Find where the given text appears and provide that cell's center as (X, Y) coordinate. 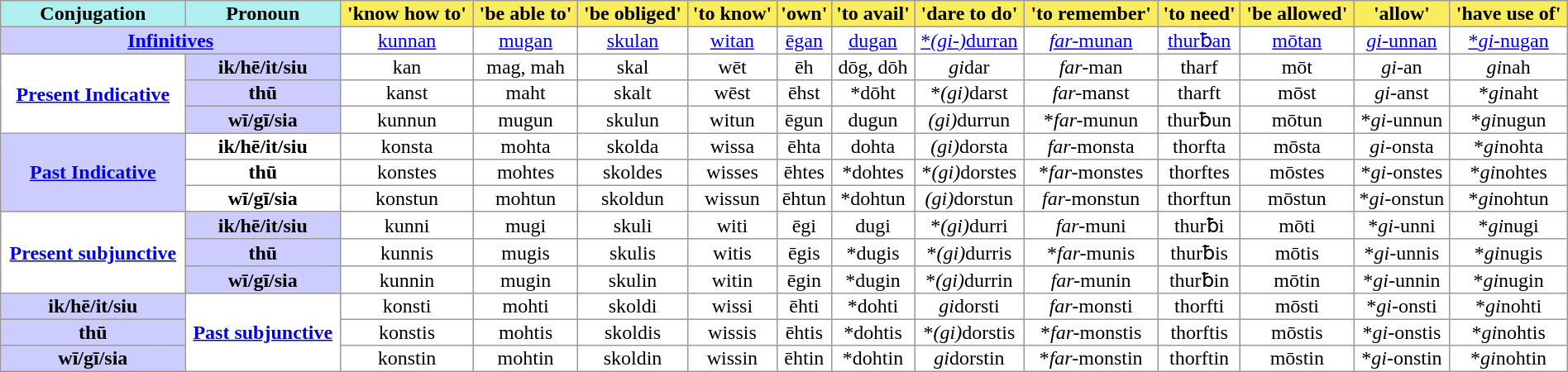
skal (633, 67)
*dohtun (873, 198)
*ginohtin (1508, 359)
ēgun (805, 119)
konstes (407, 173)
mōt (1297, 67)
skoldis (633, 332)
skulin (633, 279)
skoldi (633, 307)
*gi-onstes (1402, 173)
*ginohti (1508, 307)
*dohtes (873, 173)
ēhtis (805, 332)
Present subjunctive (93, 253)
*(gi)dorstes (969, 173)
*gi-unnin (1402, 279)
mōsti (1297, 307)
mōst (1297, 93)
thorftes (1199, 173)
far-muni (1091, 225)
skulis (633, 253)
ginah (1508, 67)
wisses (732, 173)
ēhta (805, 146)
ēhti (805, 307)
skoldun (633, 198)
skoldin (633, 359)
konstin (407, 359)
mōtin (1297, 279)
thorftun (1199, 198)
dugun (873, 119)
*far-monstes (1091, 173)
Infinitives (170, 40)
*ginohtun (1508, 198)
skalt (633, 93)
mōstis (1297, 332)
gi-anst (1402, 93)
*far-munis (1091, 253)
dōg, dōh (873, 67)
witis (732, 253)
'to know' (732, 14)
gidorsti (969, 307)
dugan (873, 40)
*(gi)darst (969, 93)
*gi-unni (1402, 225)
mohtin (525, 359)
*far-monstis (1091, 332)
mohti (525, 307)
mōstes (1297, 173)
far-man (1091, 67)
*(gi-)durran (969, 40)
wēt (732, 67)
thurƀis (1199, 253)
mohtis (525, 332)
mohta (525, 146)
tharft (1199, 93)
'be able to' (525, 14)
wissa (732, 146)
Past subjunctive (263, 332)
ēhtin (805, 359)
kanst (407, 93)
ēh (805, 67)
*far-monstin (1091, 359)
Pronoun (263, 14)
*ginohtes (1508, 173)
*gi-onsti (1402, 307)
*gi-onstun (1402, 198)
far-manst (1091, 93)
dugi (873, 225)
'own' (805, 14)
wissi (732, 307)
*dohtin (873, 359)
mohtes (525, 173)
thorfti (1199, 307)
(gi)dorstun (969, 198)
*ginugi (1508, 225)
'to avail' (873, 14)
thorfta (1199, 146)
mag, mah (525, 67)
konsti (407, 307)
mōsta (1297, 146)
wissin (732, 359)
mōtun (1297, 119)
konsta (407, 146)
Conjugation (93, 14)
tharf (1199, 67)
*ginugin (1508, 279)
ēhst (805, 93)
*dohtis (873, 332)
thurƀun (1199, 119)
gi-onsta (1402, 146)
ēgi (805, 225)
*dōht (873, 93)
*gi-unnun (1402, 119)
*ginugun (1508, 119)
mōti (1297, 225)
far-monstun (1091, 198)
mōtan (1297, 40)
*(gi)durrin (969, 279)
'allow' (1402, 14)
'to need' (1199, 14)
*ginohtis (1508, 332)
witi (732, 225)
*ginaht (1508, 93)
witun (732, 119)
*dugis (873, 253)
*gi-onstis (1402, 332)
kunni (407, 225)
*far-munun (1091, 119)
witan (732, 40)
far-munin (1091, 279)
*(gi)durris (969, 253)
*gi-unnis (1402, 253)
mōstun (1297, 198)
kunnin (407, 279)
thorftis (1199, 332)
witin (732, 279)
mugun (525, 119)
gidorstin (969, 359)
thurƀi (1199, 225)
far-monsta (1091, 146)
*(gi)durri (969, 225)
ēgan (805, 40)
far-munan (1091, 40)
'be allowed' (1297, 14)
ēgis (805, 253)
*gi-onstin (1402, 359)
'have use of' (1508, 14)
thurƀin (1199, 279)
konstis (407, 332)
dohta (873, 146)
Past Indicative (93, 172)
skolda (633, 146)
*dugin (873, 279)
kunnis (407, 253)
ēgin (805, 279)
*ginugis (1508, 253)
mōtis (1297, 253)
skoldes (633, 173)
mugan (525, 40)
wissun (732, 198)
(gi)durrun (969, 119)
*(gi)dorstis (969, 332)
*gi-nugan (1508, 40)
mugin (525, 279)
gi-unnan (1402, 40)
*dohti (873, 307)
'be obliged' (633, 14)
skulan (633, 40)
*ginohta (1508, 146)
thorftin (1199, 359)
mohtun (525, 198)
kunnan (407, 40)
kunnun (407, 119)
konstun (407, 198)
'to remember' (1091, 14)
mōstin (1297, 359)
skuli (633, 225)
ēhtes (805, 173)
Present Indicative (93, 93)
thurƀan (1199, 40)
far-monsti (1091, 307)
maht (525, 93)
wēst (732, 93)
(gi)dorsta (969, 146)
mugis (525, 253)
kan (407, 67)
mugi (525, 225)
ēhtun (805, 198)
'dare to do' (969, 14)
gi-an (1402, 67)
gidar (969, 67)
skulun (633, 119)
wissis (732, 332)
'know how to' (407, 14)
